Locate the cell with the specified text and output its [X, Y] center coordinate. 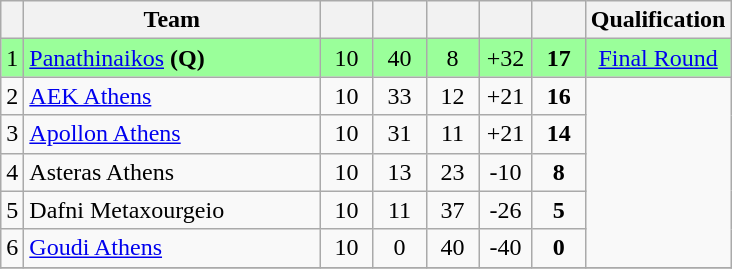
2 [12, 96]
6 [12, 248]
+32 [506, 58]
Qualification [658, 20]
4 [12, 172]
-10 [506, 172]
3 [12, 134]
-26 [506, 210]
Final Round [658, 58]
Goudi Athens [172, 248]
37 [452, 210]
Team [172, 20]
16 [558, 96]
31 [400, 134]
-40 [506, 248]
Panathinaikos (Q) [172, 58]
33 [400, 96]
Dafni Metaxourgeio [172, 210]
13 [400, 172]
17 [558, 58]
14 [558, 134]
23 [452, 172]
12 [452, 96]
1 [12, 58]
Asteras Athens [172, 172]
Apollon Athens [172, 134]
AEK Athens [172, 96]
